Search for the cell housing the specified text and yield its (X, Y) center coordinate. 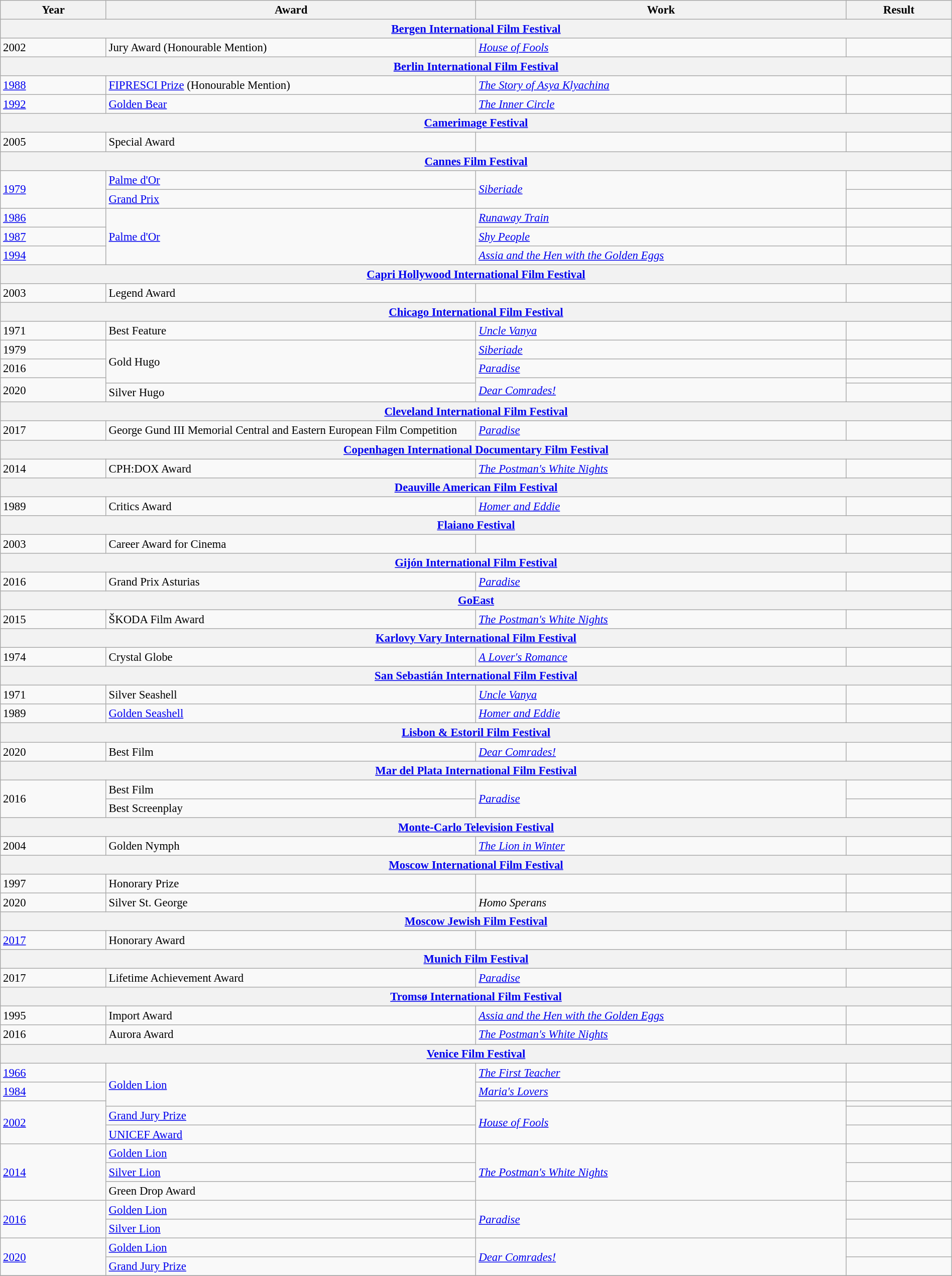
Lifetime Achievement Award (291, 978)
The Story of Asya Klyachina (661, 85)
Import Award (291, 1016)
Bergen International Film Festival (476, 29)
A Lover's Romance (661, 657)
2015 (53, 620)
Best Feature (291, 331)
1994 (53, 256)
George Gund III Memorial Central and Eastern European Film Competition (291, 431)
Gold Hugo (291, 362)
Critics Award (291, 506)
Grand Prix (291, 199)
Maria's Lovers (661, 1091)
1984 (53, 1091)
2004 (53, 846)
Year (53, 10)
Golden Nymph (291, 846)
Green Drop Award (291, 1191)
Result (899, 10)
1966 (53, 1073)
2005 (53, 142)
Special Award (291, 142)
Legend Award (291, 293)
Honorary Prize (291, 884)
Award (291, 10)
1988 (53, 85)
Lisbon & Estoril Film Festival (476, 733)
Monte-Carlo Television Festival (476, 827)
Karlovy Vary International Film Festival (476, 638)
Best Screenplay (291, 808)
The Lion in Winter (661, 846)
Crystal Globe (291, 657)
San Sebastián International Film Festival (476, 676)
1987 (53, 237)
Golden Seashell (291, 714)
Venice Film Festival (476, 1054)
1997 (53, 884)
Chicago International Film Festival (476, 312)
1974 (53, 657)
Capri Hollywood International Film Festival (476, 274)
1992 (53, 104)
ŠKODA Film Award (291, 620)
The First Teacher (661, 1073)
Camerimage Festival (476, 123)
Cleveland International Film Festival (476, 412)
Tromsø International Film Festival (476, 997)
Honorary Award (291, 941)
Silver St. George (291, 902)
Jury Award (Honourable Mention) (291, 48)
1995 (53, 1016)
Munich Film Festival (476, 959)
Runaway Train (661, 217)
Copenhagen International Documentary Film Festival (476, 449)
Cannes Film Festival (476, 161)
Deauville American Film Festival (476, 487)
Silver Seashell (291, 695)
Berlin International Film Festival (476, 67)
Moscow Jewish Film Festival (476, 921)
Shy People (661, 237)
Aurora Award (291, 1035)
GoEast (476, 601)
1986 (53, 217)
The Inner Circle (661, 104)
Moscow International Film Festival (476, 865)
FIPRESCI Prize (Honourable Mention) (291, 85)
UNICEF Award (291, 1134)
Gijón International Film Festival (476, 563)
CPH:DOX Award (291, 469)
Work (661, 10)
Career Award for Cinema (291, 544)
Flaiano Festival (476, 525)
Golden Bear (291, 104)
Homo Sperans (661, 902)
Grand Prix Asturias (291, 582)
Mar del Plata International Film Festival (476, 770)
Silver Hugo (291, 393)
